Locate the cell with the specified text and output its [x, y] center coordinate. 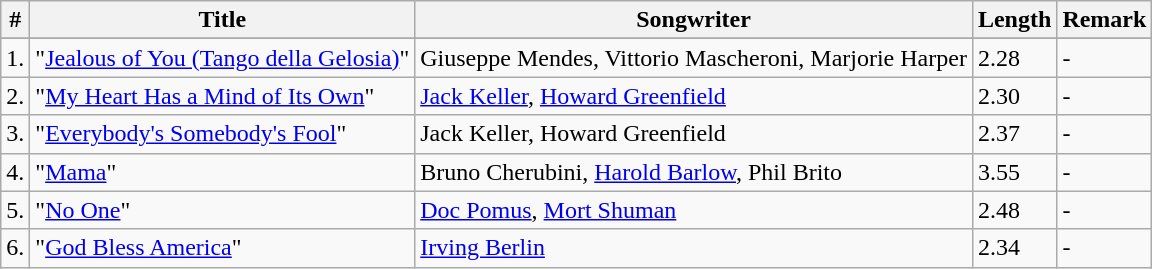
"My Heart Has a Mind of Its Own" [222, 96]
"No One" [222, 210]
Bruno Cherubini, Harold Barlow, Phil Brito [694, 172]
Length [1014, 20]
"Everybody's Somebody's Fool" [222, 134]
Giuseppe Mendes, Vittorio Mascheroni, Marjorie Harper [694, 58]
Songwriter [694, 20]
"Jealous of You (Tango della Gelosia)" [222, 58]
2.48 [1014, 210]
Irving Berlin [694, 248]
2.37 [1014, 134]
2.34 [1014, 248]
2. [16, 96]
# [16, 20]
Title [222, 20]
2.28 [1014, 58]
4. [16, 172]
6. [16, 248]
2.30 [1014, 96]
"God Bless America" [222, 248]
"Mama" [222, 172]
Remark [1104, 20]
3.55 [1014, 172]
3. [16, 134]
1. [16, 58]
Doc Pomus, Mort Shuman [694, 210]
5. [16, 210]
